Capture the cell that displays the provided text and extract its [X, Y] central coordinate. 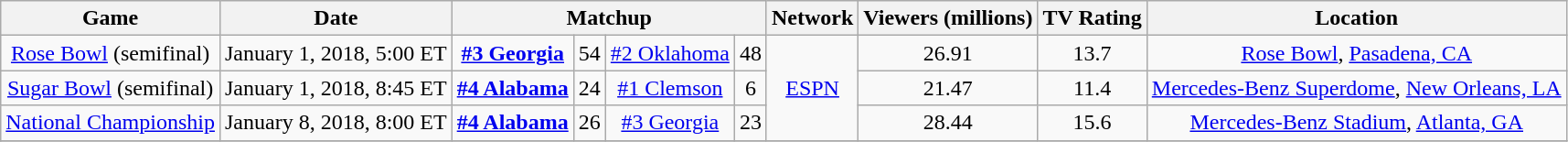
Game [111, 18]
Rose Bowl (semifinal) [111, 53]
Viewers (millions) [948, 18]
11.4 [1092, 88]
January 1, 2018, 5:00 ET [336, 53]
6 [750, 88]
13.7 [1092, 53]
#2 Oklahoma [669, 53]
26.91 [948, 53]
#1 Clemson [669, 88]
26 [589, 123]
Rose Bowl, Pasadena, CA [1357, 53]
Mercedes-Benz Superdome, New Orleans, LA [1357, 88]
28.44 [948, 123]
Sugar Bowl (semifinal) [111, 88]
Mercedes-Benz Stadium, Atlanta, GA [1357, 123]
Matchup [609, 18]
24 [589, 88]
Network [812, 18]
TV Rating [1092, 18]
ESPN [812, 88]
Location [1357, 18]
21.47 [948, 88]
January 1, 2018, 8:45 ET [336, 88]
54 [589, 53]
23 [750, 123]
15.6 [1092, 123]
48 [750, 53]
January 8, 2018, 8:00 ET [336, 123]
Date [336, 18]
National Championship [111, 123]
